Find where the given text appears and provide that cell's center as (X, Y) coordinate. 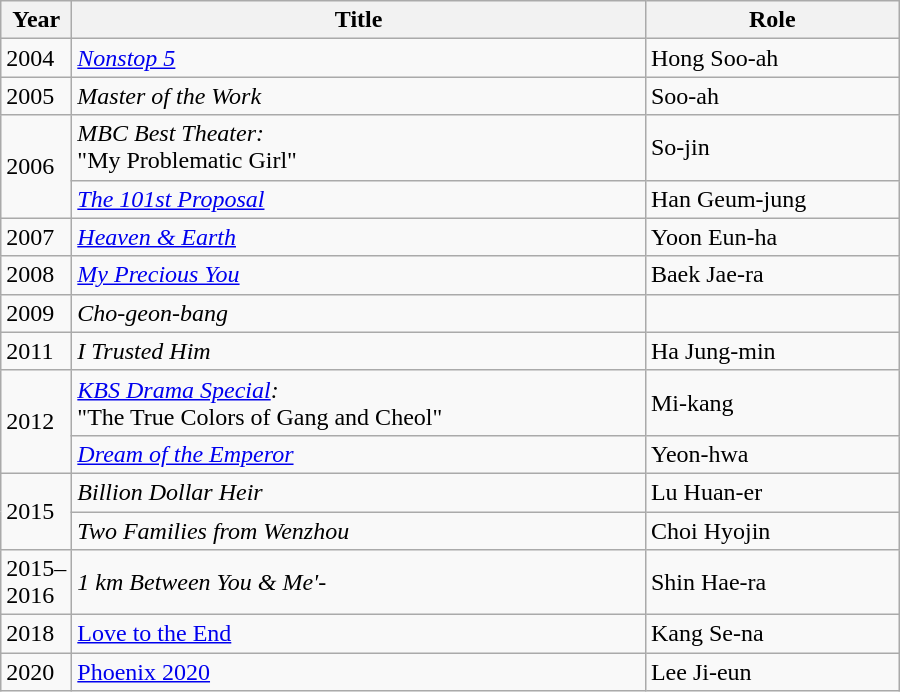
Nonstop 5 (359, 58)
2005 (36, 96)
2006 (36, 166)
2008 (36, 275)
Heaven & Earth (359, 237)
Mi-kang (772, 402)
2015 (36, 511)
Lee Ji-eun (772, 672)
2015–2016 (36, 582)
1 km Between You & Me'- (359, 582)
Phoenix 2020 (359, 672)
Soo-ah (772, 96)
Han Geum-jung (772, 199)
2018 (36, 634)
MBC Best Theater:"My Problematic Girl" (359, 148)
Hong Soo-ah (772, 58)
Shin Hae-ra (772, 582)
Dream of the Emperor (359, 454)
Yoon Eun-ha (772, 237)
Billion Dollar Heir (359, 492)
Choi Hyojin (772, 531)
So-jin (772, 148)
Year (36, 20)
2007 (36, 237)
Love to the End (359, 634)
I Trusted Him (359, 351)
Kang Se-na (772, 634)
My Precious You (359, 275)
Title (359, 20)
2009 (36, 313)
The 101st Proposal (359, 199)
2004 (36, 58)
2020 (36, 672)
Role (772, 20)
Master of the Work (359, 96)
2011 (36, 351)
Two Families from Wenzhou (359, 531)
Baek Jae-ra (772, 275)
Cho-geon-bang (359, 313)
Yeon-hwa (772, 454)
Lu Huan-er (772, 492)
2012 (36, 422)
KBS Drama Special:"The True Colors of Gang and Cheol" (359, 402)
Ha Jung-min (772, 351)
